Provide the [X, Y] coordinate of the cell's center where the given text is located.  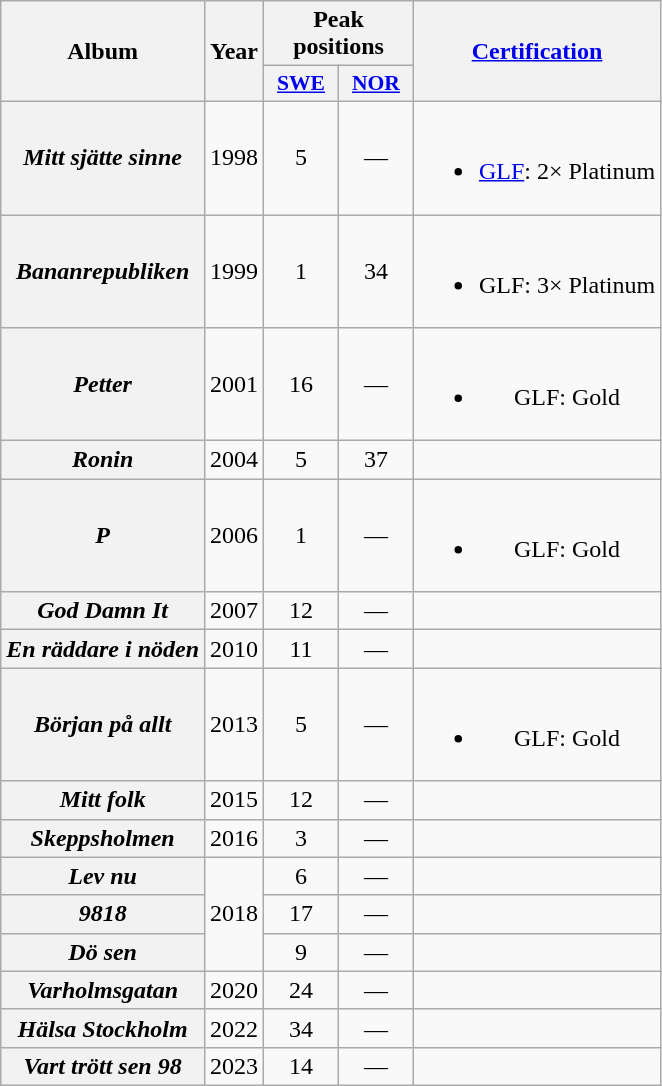
2015 [234, 800]
Dö sen [103, 952]
2020 [234, 990]
Mitt folk [103, 800]
24 [302, 990]
Varholmsgatan [103, 990]
14 [302, 1066]
3 [302, 838]
2016 [234, 838]
Mitt sjätte sinne [103, 158]
Peak positions [339, 34]
17 [302, 914]
9 [302, 952]
1999 [234, 270]
Ronin [103, 460]
1998 [234, 158]
2007 [234, 611]
2001 [234, 384]
Vart trött sen 98 [103, 1066]
2013 [234, 724]
9818 [103, 914]
11 [302, 649]
2023 [234, 1066]
6 [302, 876]
GLF: 2× Platinum [536, 158]
P [103, 536]
2010 [234, 649]
2022 [234, 1028]
God Damn It [103, 611]
16 [302, 384]
Hälsa Stockholm [103, 1028]
Skeppsholmen [103, 838]
Certification [536, 52]
Year [234, 52]
Petter [103, 384]
2004 [234, 460]
GLF: 3× Platinum [536, 270]
NOR [376, 84]
37 [376, 460]
2006 [234, 536]
2018 [234, 914]
Lev nu [103, 876]
Bananrepubliken [103, 270]
Album [103, 52]
SWE [302, 84]
Början på allt [103, 724]
En räddare i nöden [103, 649]
